Return [X, Y] of the center of cell containing provided text 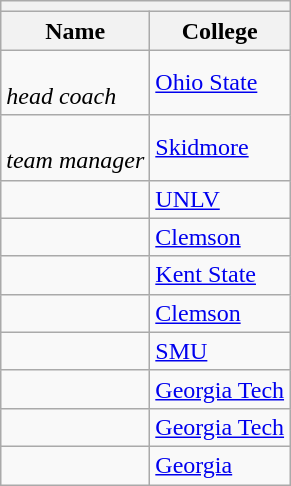
SMU [220, 351]
UNLV [220, 199]
head coach [76, 82]
Name [76, 31]
team manager [76, 148]
Ohio State [220, 82]
Georgia [220, 465]
Kent State [220, 275]
Skidmore [220, 148]
College [220, 31]
